Return the [x, y] coordinate for the center point of the cell that contains the specified text.  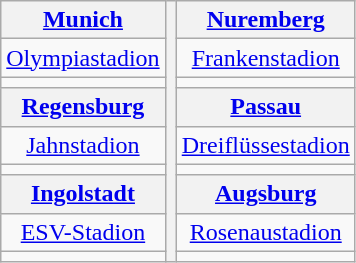
Augsburg [266, 194]
Regensburg [83, 107]
Ingolstadt [83, 194]
Munich [83, 20]
Jahnstadion [83, 145]
Olympiastadion [83, 58]
Passau [266, 107]
ESV-Stadion [83, 232]
Frankenstadion [266, 58]
Nuremberg [266, 20]
Dreiflüssestadion [266, 145]
Rosenaustadion [266, 232]
